Extract the (x, y) coordinate from the center of the cell holding the provided text.  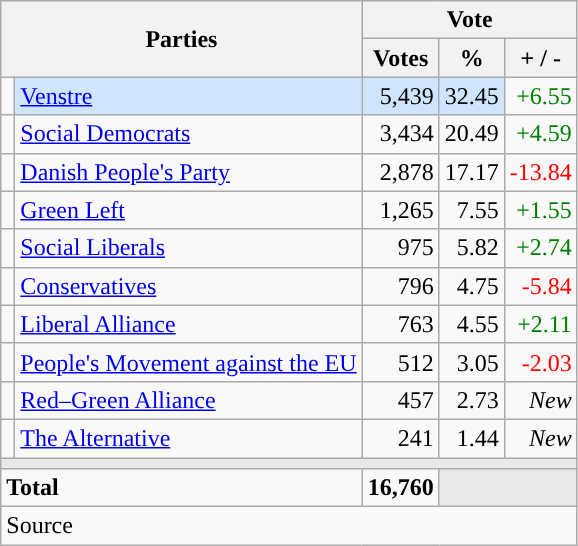
16,760 (400, 488)
-2.03 (540, 362)
7.55 (472, 210)
+6.55 (540, 96)
796 (400, 286)
241 (400, 438)
People's Movement against the EU (188, 362)
The Alternative (188, 438)
3,434 (400, 134)
+2.11 (540, 324)
Parties (182, 39)
4.55 (472, 324)
% (472, 58)
Red–Green Alliance (188, 400)
+2.74 (540, 248)
Votes (400, 58)
512 (400, 362)
5.82 (472, 248)
5,439 (400, 96)
2.73 (472, 400)
+1.55 (540, 210)
1.44 (472, 438)
20.49 (472, 134)
Social Liberals (188, 248)
Venstre (188, 96)
Social Democrats (188, 134)
Vote (470, 20)
32.45 (472, 96)
+ / - (540, 58)
+4.59 (540, 134)
4.75 (472, 286)
Source (290, 526)
975 (400, 248)
-13.84 (540, 172)
Green Left (188, 210)
2,878 (400, 172)
Total (182, 488)
Liberal Alliance (188, 324)
3.05 (472, 362)
763 (400, 324)
17.17 (472, 172)
Danish People's Party (188, 172)
1,265 (400, 210)
457 (400, 400)
Conservatives (188, 286)
-5.84 (540, 286)
